Scan for the cell matching the given text and deliver its [x, y] coordinate at center. 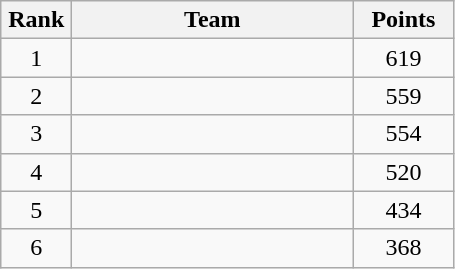
5 [36, 210]
2 [36, 96]
6 [36, 248]
520 [404, 172]
3 [36, 134]
4 [36, 172]
Points [404, 20]
619 [404, 58]
434 [404, 210]
554 [404, 134]
Team [212, 20]
Rank [36, 20]
368 [404, 248]
1 [36, 58]
559 [404, 96]
